Pinpoint the cell where the given text exists, returning its [x, y] midpoint coordinate. 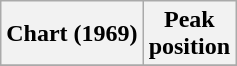
Peakposition [189, 34]
Chart (1969) [72, 34]
